For the text-containing cell, return its midpoint in [X, Y] coordinate format. 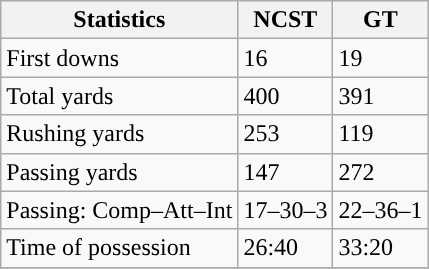
119 [380, 134]
Rushing yards [120, 134]
First downs [120, 58]
391 [380, 96]
GT [380, 20]
22–36–1 [380, 210]
Passing yards [120, 172]
33:20 [380, 248]
Statistics [120, 20]
17–30–3 [286, 210]
272 [380, 172]
Time of possession [120, 248]
Passing: Comp–Att–Int [120, 210]
16 [286, 58]
Total yards [120, 96]
400 [286, 96]
19 [380, 58]
NCST [286, 20]
26:40 [286, 248]
253 [286, 134]
147 [286, 172]
